Detect which cell encompasses the target text, then output its [x, y] center coordinate. 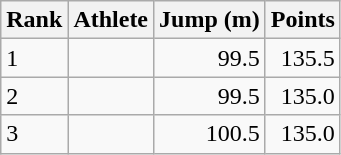
Rank [34, 20]
Athlete [111, 20]
1 [34, 58]
135.5 [302, 58]
Jump (m) [210, 20]
100.5 [210, 134]
2 [34, 96]
Points [302, 20]
3 [34, 134]
